Locate the cell with the specified text and output its (X, Y) center coordinate. 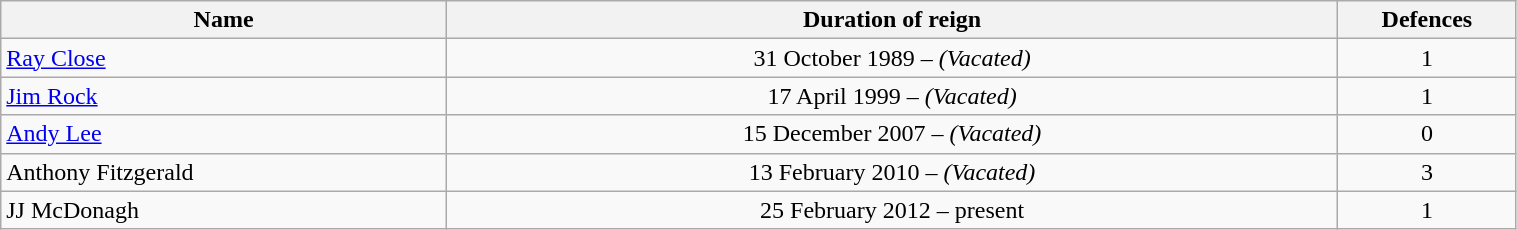
Duration of reign (892, 20)
Anthony Fitzgerald (224, 172)
0 (1427, 134)
Jim Rock (224, 96)
3 (1427, 172)
31 October 1989 – (Vacated) (892, 58)
25 February 2012 – present (892, 210)
Defences (1427, 20)
17 April 1999 – (Vacated) (892, 96)
13 February 2010 – (Vacated) (892, 172)
JJ McDonagh (224, 210)
Andy Lee (224, 134)
15 December 2007 – (Vacated) (892, 134)
Ray Close (224, 58)
Name (224, 20)
